Search for the cell housing the specified text and yield its [x, y] center coordinate. 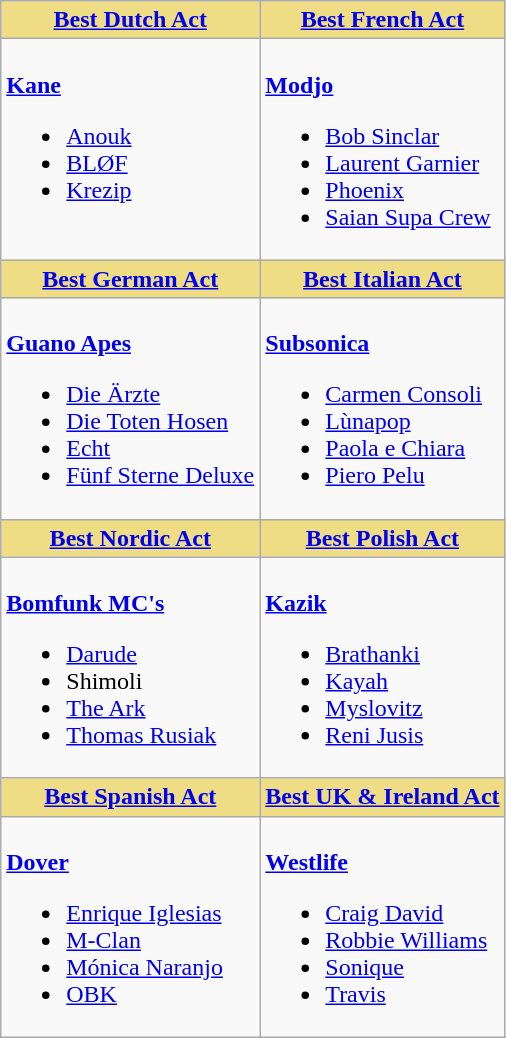
ModjoBob SinclarLaurent GarnierPhoenixSaian Supa Crew [382, 150]
DoverEnrique IglesiasM-ClanMónica NaranjoOBK [130, 926]
KazikBrathankiKayahMyslovitzReni Jusis [382, 668]
Best German Act [130, 279]
WestlifeCraig DavidRobbie WilliamsSoniqueTravis [382, 926]
Best UK & Ireland Act [382, 797]
Best Polish Act [382, 538]
Best Dutch Act [130, 20]
Guano ApesDie ÄrzteDie Toten HosenEchtFünf Sterne Deluxe [130, 408]
Best Spanish Act [130, 797]
Best Nordic Act [130, 538]
Bomfunk MC'sDarudeShimoliThe ArkThomas Rusiak [130, 668]
Best Italian Act [382, 279]
Best French Act [382, 20]
KaneAnoukBLØFKrezip [130, 150]
SubsonicaCarmen ConsoliLùnapopPaola e ChiaraPiero Pelu [382, 408]
